Return the [x, y] coordinate for the center point of the cell that contains the specified text.  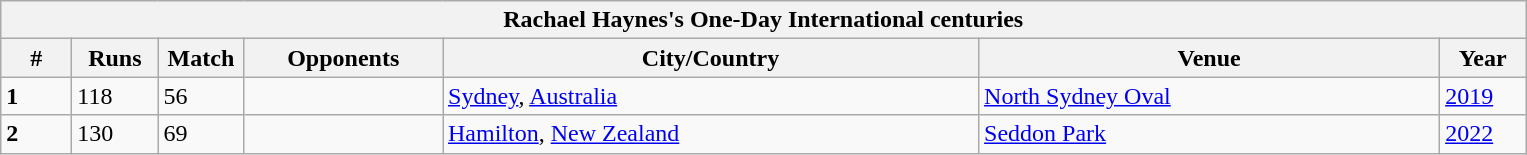
69 [201, 134]
56 [201, 96]
2 [36, 134]
2019 [1483, 96]
Rachael Haynes's One-Day International centuries [764, 20]
North Sydney Oval [1210, 96]
Match [201, 58]
Hamilton, New Zealand [710, 134]
Year [1483, 58]
Sydney, Australia [710, 96]
Seddon Park [1210, 134]
# [36, 58]
2022 [1483, 134]
118 [115, 96]
Opponents [344, 58]
130 [115, 134]
City/Country [710, 58]
1 [36, 96]
Venue [1210, 58]
Runs [115, 58]
